Return the (X, Y) coordinate for the center point of the cell that contains the specified text.  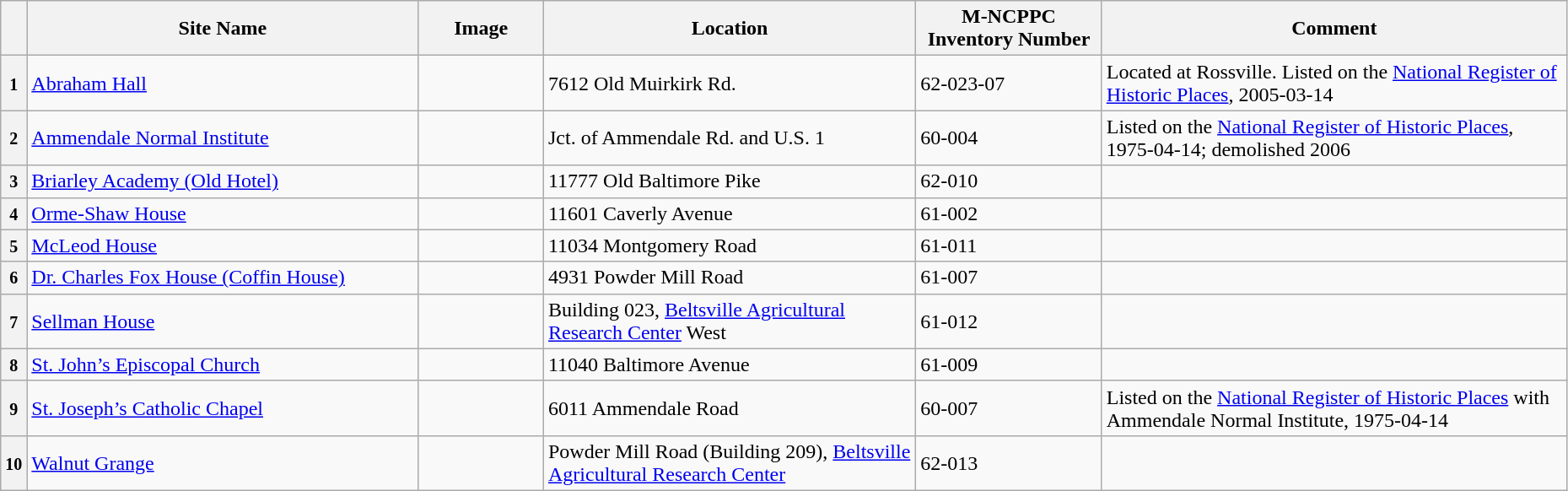
2 (13, 138)
Located at Rossville. Listed on the National Register of Historic Places, 2005-03-14 (1334, 83)
Orme-Shaw House (223, 213)
Image (481, 29)
7612 Old Muirkirk Rd. (729, 83)
St. Joseph’s Catholic Chapel (223, 408)
62-023-07 (1009, 83)
62-010 (1009, 181)
8 (13, 364)
Building 023, Beltsville Agricultural Research Center West (729, 321)
61-002 (1009, 213)
61-007 (1009, 278)
5 (13, 245)
Briarley Academy (Old Hotel) (223, 181)
Powder Mill Road (Building 209), Beltsville Agricultural Research Center (729, 462)
6011 Ammendale Road (729, 408)
11777 Old Baltimore Pike (729, 181)
61-009 (1009, 364)
Listed on the National Register of Historic Places, 1975-04-14; demolished 2006 (1334, 138)
Dr. Charles Fox House (Coffin House) (223, 278)
4 (13, 213)
Listed on the National Register of Historic Places with Ammendale Normal Institute, 1975-04-14 (1334, 408)
6 (13, 278)
McLeod House (223, 245)
St. John’s Episcopal Church (223, 364)
Jct. of Ammendale Rd. and U.S. 1 (729, 138)
11040 Baltimore Avenue (729, 364)
4931 Powder Mill Road (729, 278)
Site Name (223, 29)
9 (13, 408)
Walnut Grange (223, 462)
3 (13, 181)
10 (13, 462)
60-004 (1009, 138)
61-012 (1009, 321)
Abraham Hall (223, 83)
62-013 (1009, 462)
Location (729, 29)
1 (13, 83)
M-NCPPC Inventory Number (1009, 29)
60-007 (1009, 408)
11601 Caverly Avenue (729, 213)
Sellman House (223, 321)
11034 Montgomery Road (729, 245)
Ammendale Normal Institute (223, 138)
7 (13, 321)
61-011 (1009, 245)
Comment (1334, 29)
